Return the (X, Y) coordinate for the center point of the cell that contains the specified text.  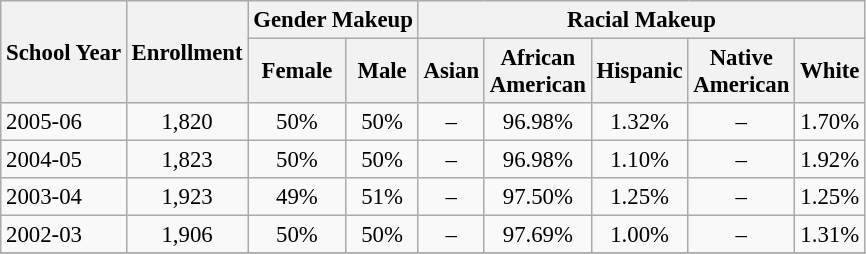
2003-04 (64, 197)
1.70% (830, 122)
School Year (64, 52)
Racial Makeup (642, 20)
Male (382, 72)
49% (297, 197)
1.00% (640, 235)
97.50% (538, 197)
Gender Makeup (333, 20)
Female (297, 72)
Native American (742, 72)
1.31% (830, 235)
White (830, 72)
1,906 (187, 235)
Enrollment (187, 52)
African American (538, 72)
97.69% (538, 235)
2004-05 (64, 160)
2002-03 (64, 235)
2005-06 (64, 122)
1,820 (187, 122)
1.92% (830, 160)
1.10% (640, 160)
Asian (451, 72)
51% (382, 197)
1.32% (640, 122)
Hispanic (640, 72)
1,923 (187, 197)
1,823 (187, 160)
